Detect which cell encompasses the target text, then output its (X, Y) center coordinate. 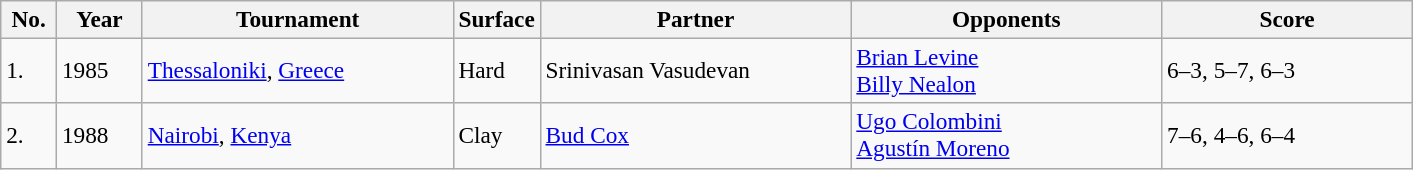
7–6, 4–6, 6–4 (1288, 136)
No. (29, 19)
Clay (496, 136)
Tournament (298, 19)
1988 (100, 136)
Brian Levine Billy Nealon (1006, 70)
Nairobi, Kenya (298, 136)
Year (100, 19)
Thessaloniki, Greece (298, 70)
Partner (696, 19)
1. (29, 70)
2. (29, 136)
Hard (496, 70)
Score (1288, 19)
Ugo Colombini Agustín Moreno (1006, 136)
Bud Cox (696, 136)
Srinivasan Vasudevan (696, 70)
6–3, 5–7, 6–3 (1288, 70)
1985 (100, 70)
Surface (496, 19)
Opponents (1006, 19)
